Pinpoint the cell where the given text exists, returning its [X, Y] midpoint coordinate. 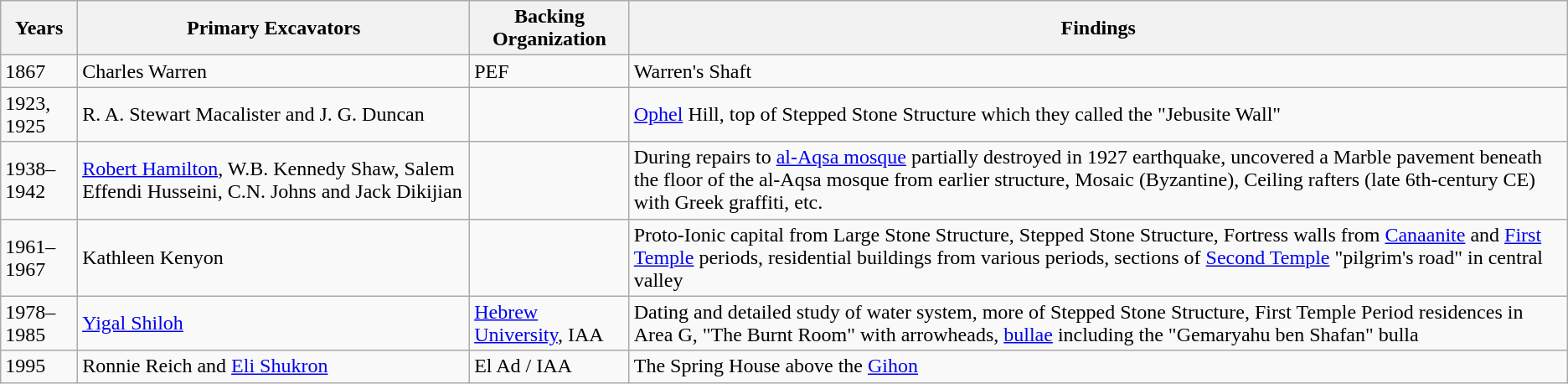
PEF [549, 71]
Kathleen Kenyon [274, 257]
Findings [1098, 29]
1995 [39, 366]
Years [39, 29]
Primary Excavators [274, 29]
Charles Warren [274, 71]
1867 [39, 71]
Warren's Shaft [1098, 71]
The Spring House above the Gihon [1098, 366]
R. A. Stewart Macalister and J. G. Duncan [274, 114]
Yigal Shiloh [274, 324]
Backing Organization [549, 29]
1978–1985 [39, 324]
El Ad / IAA [549, 366]
Hebrew University, IAA [549, 324]
Ophel Hill, top of Stepped Stone Structure which they called the "Jebusite Wall" [1098, 114]
1938–1942 [39, 180]
1961–1967 [39, 257]
1923, 1925 [39, 114]
Ronnie Reich and Eli Shukron [274, 366]
Robert Hamilton, W.B. Kennedy Shaw, Salem Effendi Husseini, C.N. Johns and Jack Dikijian [274, 180]
